Scan for the cell matching the given text and deliver its (x, y) coordinate at center. 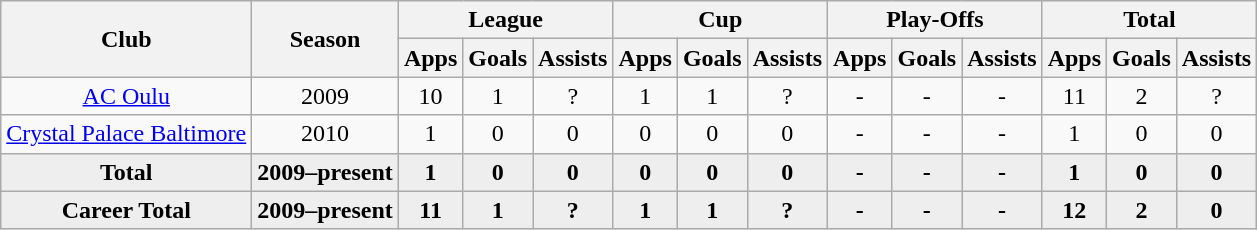
2009 (326, 96)
League (506, 20)
12 (1074, 210)
Club (126, 39)
Career Total (126, 210)
10 (430, 96)
Crystal Palace Baltimore (126, 134)
Play-Offs (936, 20)
Season (326, 39)
AC Oulu (126, 96)
Cup (720, 20)
2010 (326, 134)
